Output the [x, y] coordinate of the center of the cell containing the given text.  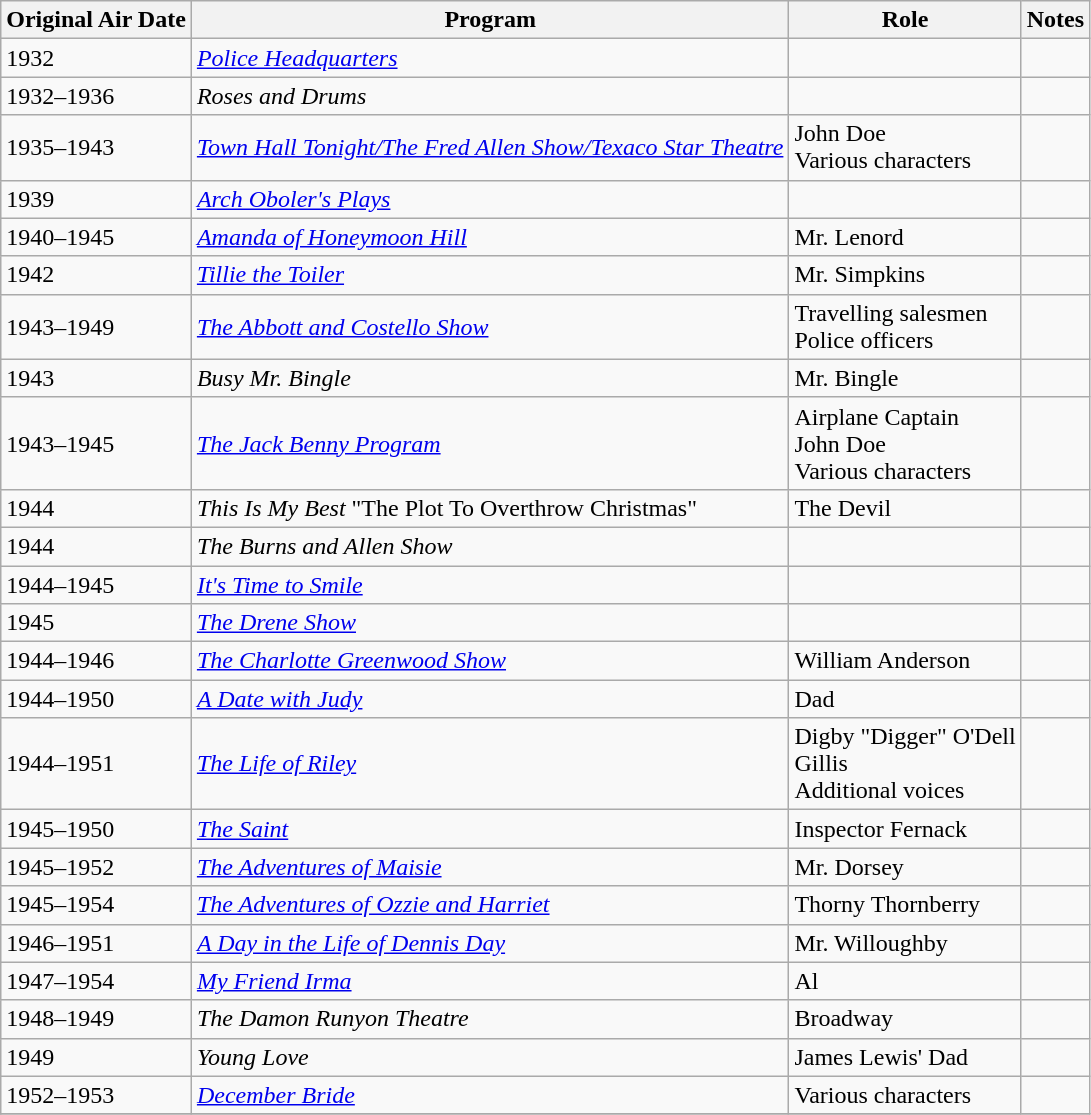
The Damon Runyon Theatre [490, 1019]
My Friend Irma [490, 981]
A Date with Judy [490, 699]
Mr. Simpkins [905, 275]
Mr. Lenord [905, 237]
A Day in the Life of Dennis Day [490, 943]
December Bride [490, 1095]
1944–1951 [96, 764]
Tillie the Toiler [490, 275]
Al [905, 981]
The Life of Riley [490, 764]
The Abbott and Costello Show [490, 326]
1947–1954 [96, 981]
Broadway [905, 1019]
1952–1953 [96, 1095]
Mr. Bingle [905, 378]
1948–1949 [96, 1019]
Dad [905, 699]
Roses and Drums [490, 96]
Inspector Fernack [905, 829]
1932 [96, 58]
1943–1949 [96, 326]
Busy Mr. Bingle [490, 378]
Thorny Thornberry [905, 905]
The Charlotte Greenwood Show [490, 661]
Notes [1055, 20]
The Adventures of Ozzie and Harriet [490, 905]
Amanda of Honeymoon Hill [490, 237]
Role [905, 20]
1945–1952 [96, 867]
1940–1945 [96, 237]
1944–1946 [96, 661]
The Adventures of Maisie [490, 867]
The Burns and Allen Show [490, 546]
1942 [96, 275]
Arch Oboler's Plays [490, 199]
1944–1945 [96, 585]
The Saint [490, 829]
1945 [96, 623]
1946–1951 [96, 943]
John DoeVarious characters [905, 148]
James Lewis' Dad [905, 1057]
Program [490, 20]
The Devil [905, 508]
1943 [96, 378]
1939 [96, 199]
Travelling salesmenPolice officers [905, 326]
1935–1943 [96, 148]
Police Headquarters [490, 58]
This Is My Best "The Plot To Overthrow Christmas" [490, 508]
Town Hall Tonight/The Fred Allen Show/Texaco Star Theatre [490, 148]
Various characters [905, 1095]
Original Air Date [96, 20]
1945–1950 [96, 829]
1944–1950 [96, 699]
Airplane CaptainJohn DoeVarious characters [905, 443]
Young Love [490, 1057]
It's Time to Smile [490, 585]
William Anderson [905, 661]
1945–1954 [96, 905]
1949 [96, 1057]
The Drene Show [490, 623]
1932–1936 [96, 96]
Digby "Digger" O'DellGillisAdditional voices [905, 764]
The Jack Benny Program [490, 443]
Mr. Dorsey [905, 867]
1943–1945 [96, 443]
Mr. Willoughby [905, 943]
